Extract the [X, Y] coordinate from the center of the cell holding the provided text.  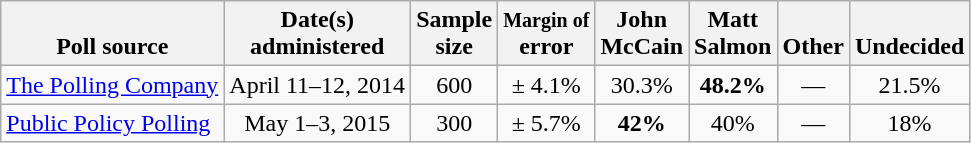
40% [733, 123]
21.5% [909, 85]
18% [909, 123]
The Polling Company [112, 85]
48.2% [733, 85]
May 1–3, 2015 [318, 123]
April 11–12, 2014 [318, 85]
JohnMcCain [642, 34]
30.3% [642, 85]
Other [813, 34]
Poll source [112, 34]
Date(s)administered [318, 34]
Margin oferror [546, 34]
± 4.1% [546, 85]
300 [454, 123]
Undecided [909, 34]
MattSalmon [733, 34]
± 5.7% [546, 123]
Public Policy Polling [112, 123]
42% [642, 123]
Samplesize [454, 34]
600 [454, 85]
